Provide the [X, Y] coordinate of the cell's center where the given text is located.  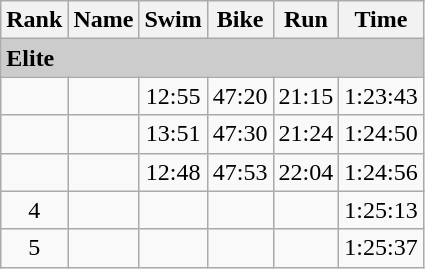
47:53 [240, 172]
Time [381, 20]
1:24:56 [381, 172]
1:25:13 [381, 210]
Name [104, 20]
21:24 [306, 134]
47:30 [240, 134]
Swim [173, 20]
1:23:43 [381, 96]
1:24:50 [381, 134]
47:20 [240, 96]
22:04 [306, 172]
Bike [240, 20]
Rank [34, 20]
12:55 [173, 96]
Run [306, 20]
12:48 [173, 172]
5 [34, 248]
4 [34, 210]
Elite [212, 58]
13:51 [173, 134]
21:15 [306, 96]
1:25:37 [381, 248]
